Return the (x, y) coordinate for the center point of the cell that contains the specified text.  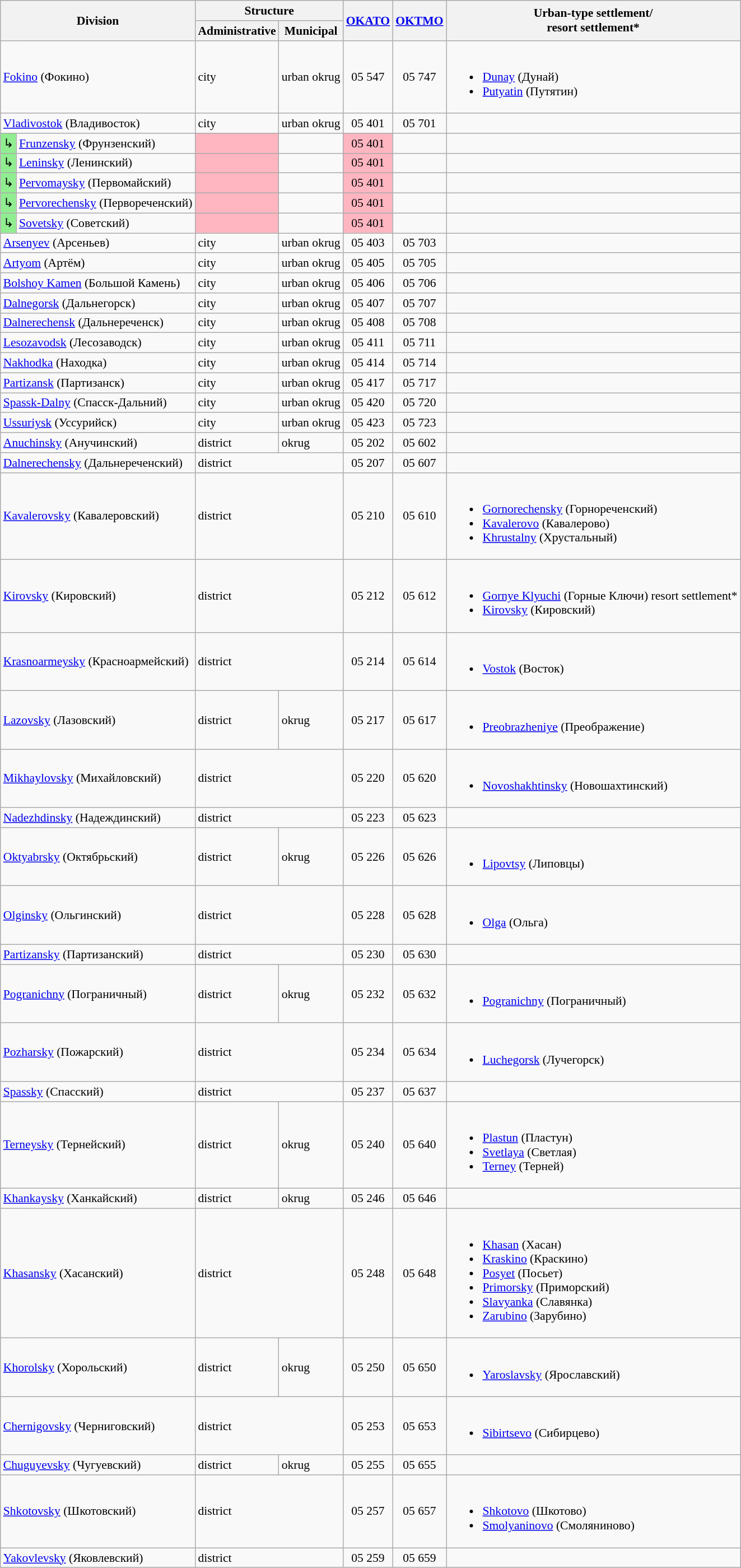
Sovetsky (Советский) (106, 223)
Ussuriysk (Уссурийск) (98, 423)
05 259 (368, 1558)
Terneysky (Тернейский) (98, 1144)
05 237 (368, 1092)
05 703 (419, 243)
Plastun (Пластун)Svetlaya (Светлая)Terney (Терней) (593, 1144)
Khasansky (Хасанский) (98, 1273)
Pervomaysky (Первомайский) (106, 183)
05 217 (368, 720)
Nakhodka (Находка) (98, 363)
05 423 (368, 423)
05 403 (368, 243)
05 714 (419, 363)
Arsenyev (Арсеньев) (98, 243)
Dunay (Дунай)Putyatin (Путятин) (593, 77)
05 232 (368, 994)
05 637 (419, 1092)
Artyom (Артём) (98, 263)
Vostok (Восток) (593, 662)
Gornye Klyuchi (Горные Ключи) resort settlement*Kirovsky (Кировский) (593, 596)
Chuguyevsky (Чугуевский) (98, 1465)
05 707 (419, 303)
Chernigovsky (Черниговский) (98, 1426)
05 650 (419, 1367)
05 610 (419, 516)
05 705 (419, 263)
05 417 (368, 383)
Sibirtsevo (Сибирцево) (593, 1426)
Olginsky (Ольгинский) (98, 915)
05 234 (368, 1052)
05 655 (419, 1465)
05 723 (419, 423)
Olga (Ольга) (593, 915)
Leninsky (Ленинский) (106, 163)
05 630 (419, 955)
05 406 (368, 283)
05 706 (419, 283)
Mikhaylovsky (Михайловский) (98, 778)
Nadezhdinsky (Надеждинский) (98, 818)
05 230 (368, 955)
Luchegorsk (Лучегорск) (593, 1052)
05 720 (419, 403)
Yaroslavsky (Ярославский) (593, 1367)
05 202 (368, 443)
05 653 (419, 1426)
Preobrazheniye (Преображение) (593, 720)
Division (98, 20)
05 220 (368, 778)
Khorolsky (Хорольский) (98, 1367)
Lipovtsy (Липовцы) (593, 857)
05 646 (419, 1199)
05 212 (368, 596)
05 226 (368, 857)
OKTMO (419, 20)
05 602 (419, 443)
Khankaysky (Ханкайский) (98, 1199)
05 255 (368, 1465)
Structure (269, 11)
Fokino (Фокино) (98, 77)
Dalnerechensk (Дальнереченск) (98, 323)
Bolshoy Kamen (Большой Камень) (98, 283)
Spassky (Спасский) (98, 1092)
05 620 (419, 778)
05 617 (419, 720)
Lazovsky (Лазовский) (98, 720)
Anuchinsky (Анучинский) (98, 443)
05 228 (368, 915)
05 253 (368, 1426)
05 632 (419, 994)
Urban-type settlement/resort settlement* (593, 20)
05 628 (419, 915)
05 210 (368, 516)
05 214 (368, 662)
05 634 (419, 1052)
05 607 (419, 463)
05 223 (368, 818)
Kirovsky (Кировский) (98, 596)
Municipal (311, 31)
05 626 (419, 857)
05 248 (368, 1273)
05 711 (419, 343)
Lesozavodsk (Лесозаводск) (98, 343)
Administrative (236, 31)
Gornorechensky (Горнореченский)Kavalerovo (Кавалерово)Khrustalny (Хрустальный) (593, 516)
05 612 (419, 596)
Dalnegorsk (Дальнегорск) (98, 303)
Partizansky (Партизанский) (98, 955)
Shkotovo (Шкотово)Smolyaninovo (Смоляниново) (593, 1511)
Vladivostok (Владивосток) (98, 123)
Oktyabrsky (Октябрьский) (98, 857)
05 717 (419, 383)
Khasan (Хасан)Kraskino (Краскино)Posyet (Посьет)Primorsky (Приморский)Slavyanka (Славянка)Zarubino (Зарубино) (593, 1273)
05 623 (419, 818)
05 240 (368, 1144)
05 207 (368, 463)
05 640 (419, 1144)
Shkotovsky (Шкотовский) (98, 1511)
05 414 (368, 363)
OKATO (368, 20)
05 405 (368, 263)
05 408 (368, 323)
05 547 (368, 77)
05 701 (419, 123)
Krasnoarmeysky (Красноармейский) (98, 662)
05 708 (419, 323)
Novoshakhtinsky (Новошахтинский) (593, 778)
05 614 (419, 662)
05 250 (368, 1367)
Pozharsky (Пожарский) (98, 1052)
05 659 (419, 1558)
Kavalerovsky (Кавалеровский) (98, 516)
Partizansk (Партизанск) (98, 383)
05 257 (368, 1511)
05 747 (419, 77)
Dalnerechensky (Дальнереченский) (98, 463)
Spassk-Dalny (Спасск-Дальний) (98, 403)
05 246 (368, 1199)
05 411 (368, 343)
Frunzensky (Фрунзенский) (106, 143)
05 648 (419, 1273)
05 657 (419, 1511)
Pervorechensky (Первореченский) (106, 203)
05 420 (368, 403)
05 407 (368, 303)
Yakovlevsky (Яковлевский) (98, 1558)
